Find where the given text appears and provide that cell's center as (X, Y) coordinate. 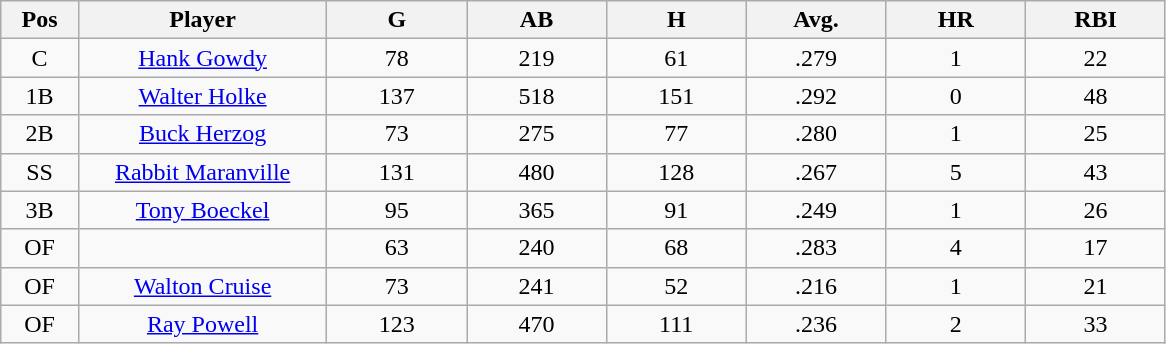
91 (676, 210)
151 (676, 96)
131 (397, 172)
137 (397, 96)
3B (40, 210)
22 (1096, 58)
.236 (816, 324)
Buck Herzog (202, 134)
25 (1096, 134)
111 (676, 324)
G (397, 20)
.280 (816, 134)
SS (40, 172)
275 (537, 134)
RBI (1096, 20)
63 (397, 248)
5 (956, 172)
78 (397, 58)
Hank Gowdy (202, 58)
Walter Holke (202, 96)
2 (956, 324)
240 (537, 248)
.267 (816, 172)
.279 (816, 58)
480 (537, 172)
Walton Cruise (202, 286)
4 (956, 248)
518 (537, 96)
26 (1096, 210)
1B (40, 96)
HR (956, 20)
Player (202, 20)
.292 (816, 96)
365 (537, 210)
Tony Boeckel (202, 210)
219 (537, 58)
61 (676, 58)
241 (537, 286)
21 (1096, 286)
Ray Powell (202, 324)
52 (676, 286)
128 (676, 172)
43 (1096, 172)
0 (956, 96)
33 (1096, 324)
AB (537, 20)
.216 (816, 286)
Avg. (816, 20)
77 (676, 134)
C (40, 58)
Rabbit Maranville (202, 172)
68 (676, 248)
17 (1096, 248)
95 (397, 210)
123 (397, 324)
H (676, 20)
.249 (816, 210)
2B (40, 134)
470 (537, 324)
48 (1096, 96)
Pos (40, 20)
.283 (816, 248)
